Determine the [x, y] coordinate at the center of the cell enclosing the given text.  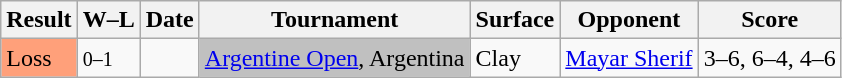
Date [170, 20]
Loss [39, 58]
Argentine Open, Argentina [334, 58]
3–6, 6–4, 4–6 [770, 58]
Score [770, 20]
Clay [515, 58]
Opponent [629, 20]
Result [39, 20]
Surface [515, 20]
0–1 [108, 58]
Mayar Sherif [629, 58]
Tournament [334, 20]
W–L [108, 20]
